For the text-containing cell, return its midpoint in (X, Y) coordinate format. 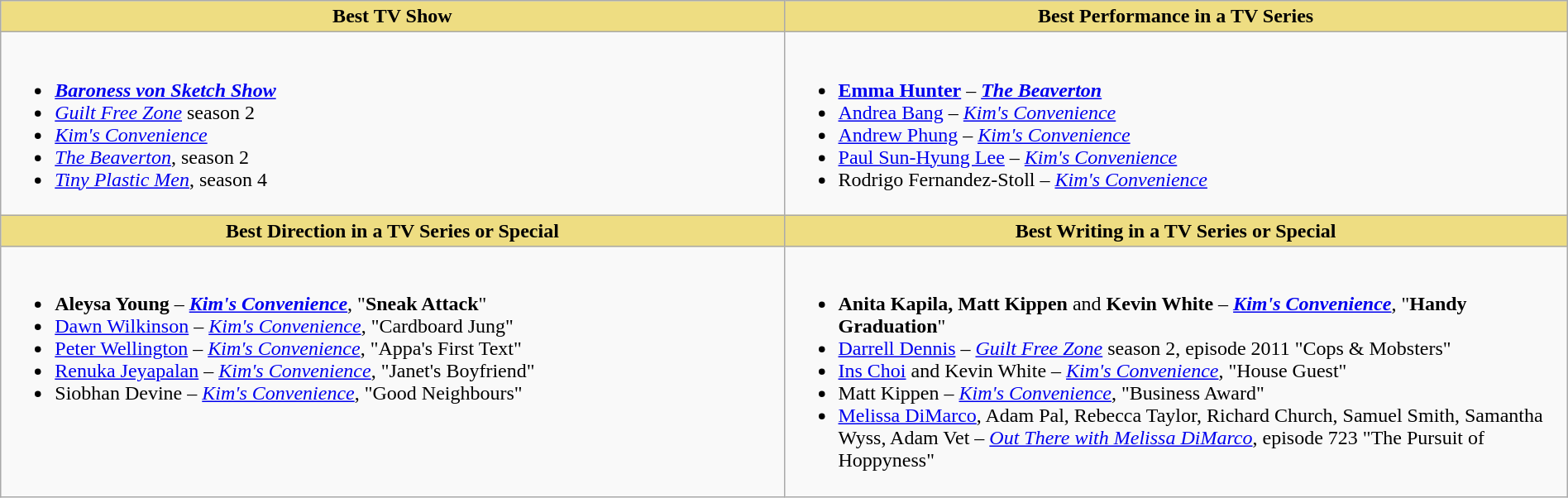
Best Writing in a TV Series or Special (1176, 231)
Baroness von Sketch ShowGuilt Free Zone season 2Kim's ConvenienceThe Beaverton, season 2Tiny Plastic Men, season 4 (392, 124)
Best Performance in a TV Series (1176, 17)
Best TV Show (392, 17)
Best Direction in a TV Series or Special (392, 231)
